Provide the [X, Y] coordinate of the cell's center where the given text is located.  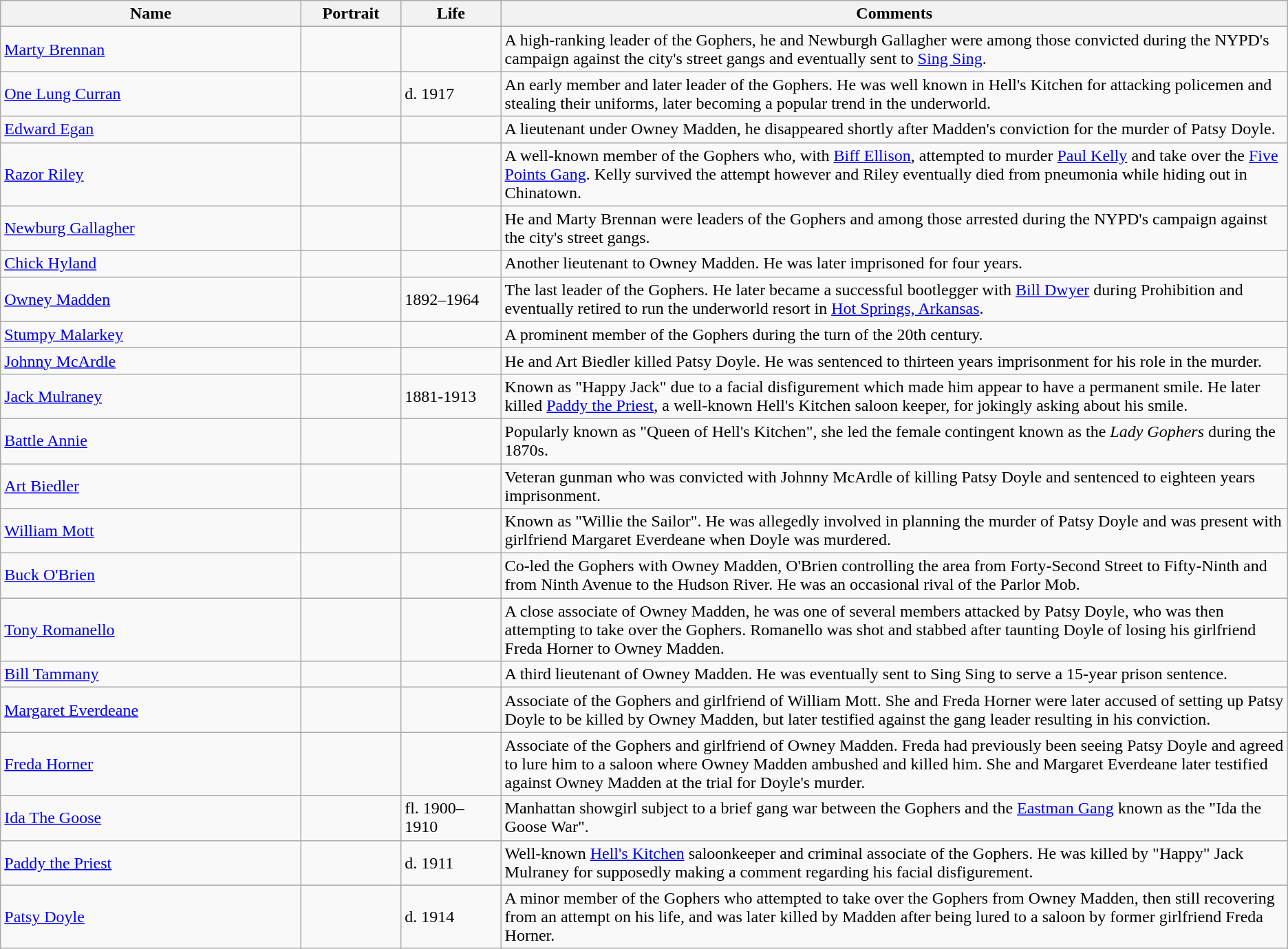
Freda Horner [151, 764]
A third lieutenant of Owney Madden. He was eventually sent to Sing Sing to serve a 15-year prison sentence. [894, 674]
Buck O'Brien [151, 575]
William Mott [151, 531]
Battle Annie [151, 440]
Life [451, 14]
Patsy Doyle [151, 917]
Veteran gunman who was convicted with Johnny McArdle of killing Patsy Doyle and sentenced to eighteen years imprisonment. [894, 486]
Name [151, 14]
Manhattan showgirl subject to a brief gang war between the Gophers and the Eastman Gang known as the "Ida the Goose War". [894, 818]
Johnny McArdle [151, 361]
He and Art Biedler killed Patsy Doyle. He was sentenced to thirteen years imprisonment for his role in the murder. [894, 361]
A prominent member of the Gophers during the turn of the 20th century. [894, 334]
Bill Tammany [151, 674]
Popularly known as "Queen of Hell's Kitchen", she led the female contingent known as the Lady Gophers during the 1870s. [894, 440]
Margaret Everdeane [151, 710]
He and Marty Brennan were leaders of the Gophers and among those arrested during the NYPD's campaign against the city's street gangs. [894, 228]
One Lung Curran [151, 94]
Jack Mulraney [151, 396]
Stumpy Malarkey [151, 334]
Another lieutenant to Owney Madden. He was later imprisoned for four years. [894, 264]
d. 1911 [451, 863]
Comments [894, 14]
Marty Brennan [151, 50]
Tony Romanello [151, 630]
Newburg Gallagher [151, 228]
Art Biedler [151, 486]
Chick Hyland [151, 264]
1881-1913 [451, 396]
Edward Egan [151, 129]
Owney Madden [151, 299]
d. 1914 [451, 917]
fl. 1900–1910 [451, 818]
1892–1964 [451, 299]
Razor Riley [151, 174]
Portrait [351, 14]
A lieutenant under Owney Madden, he disappeared shortly after Madden's conviction for the murder of Patsy Doyle. [894, 129]
Paddy the Priest [151, 863]
Ida The Goose [151, 818]
d. 1917 [451, 94]
